For the text-containing cell, return its midpoint in [X, Y] coordinate format. 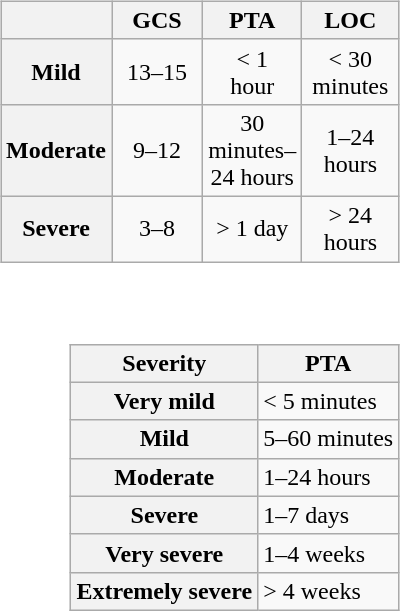
Very severe [164, 553]
30 minutes–24 hours [252, 150]
1–4 weeks [328, 553]
< 1 hour [252, 72]
9–12 [158, 150]
< 30 minutes [350, 72]
< 5 minutes [328, 401]
> 24 hours [350, 228]
> 4 weeks [328, 591]
3–8 [158, 228]
GCS [158, 20]
LOC [350, 20]
13–15 [158, 72]
> 1 day [252, 228]
5–60 minutes [328, 439]
Severity [164, 363]
Extremely severe [164, 591]
Very mild [164, 401]
1–7 days [328, 515]
